Output the [x, y] coordinate of the center of the cell containing the given text.  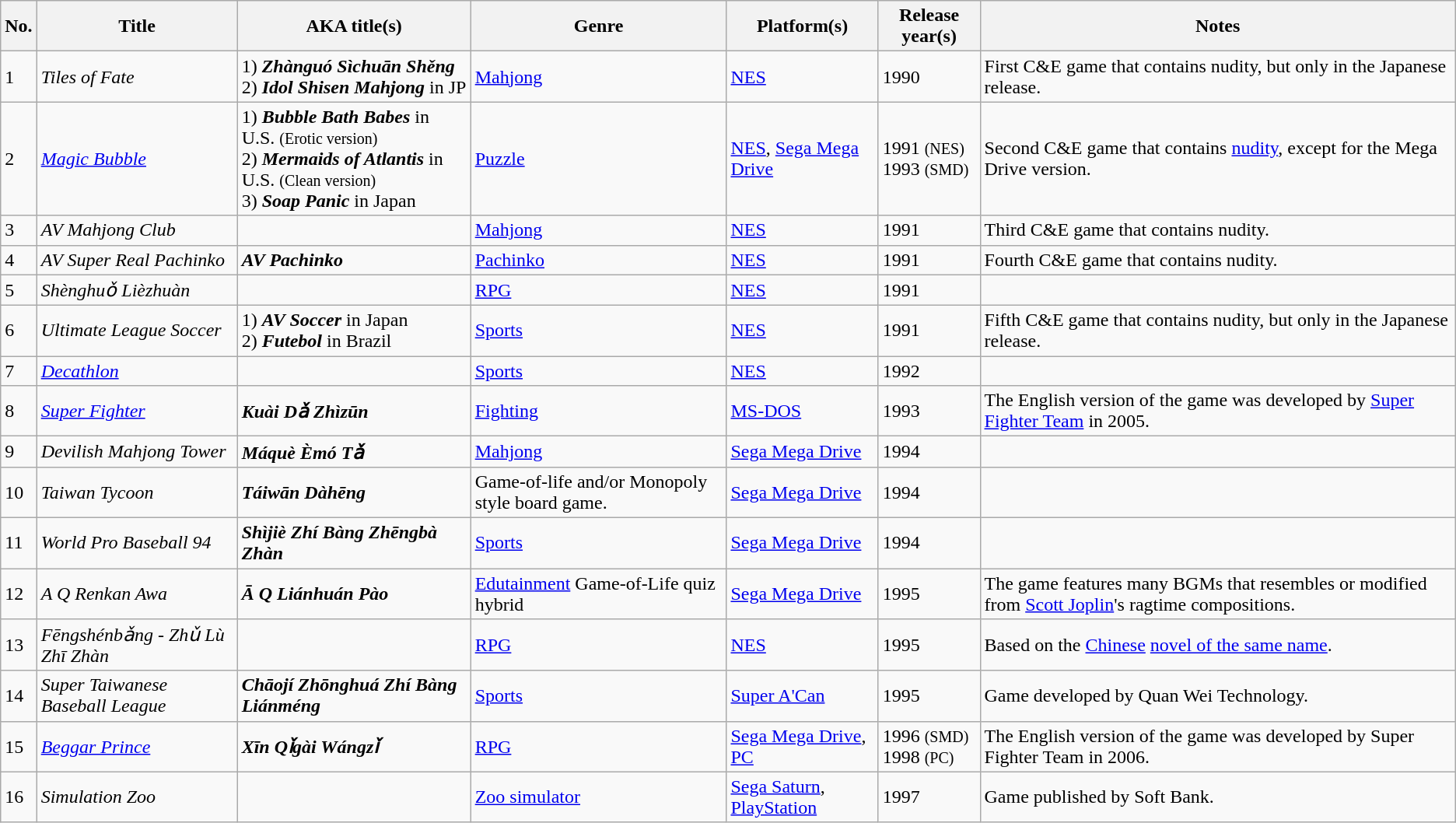
Super A'Can [803, 695]
Game developed by Quan Wei Technology. [1218, 695]
14 [19, 695]
5 [19, 290]
Game published by Soft Bank. [1218, 797]
NES, Sega Mega Drive [803, 159]
Sega Mega Drive, PC [803, 747]
Beggar Prince [137, 747]
No. [19, 26]
Genre [599, 26]
Decathlon [137, 371]
Game-of-life and/or Monopoly style board game. [599, 492]
Taiwan Tycoon [137, 492]
12 [19, 593]
Xīn Qǐgài Wángzǐ [354, 747]
First C&E game that contains nudity, but only in the Japanese release. [1218, 76]
Kuài Dǎ Zhìzūn [354, 411]
4 [19, 260]
AKA title(s) [354, 26]
1991 (NES)1993 (SMD) [929, 159]
16 [19, 797]
1996 (SMD)1998 (PC) [929, 747]
8 [19, 411]
Based on the Chinese novel of the same name. [1218, 646]
Táiwān Dàhēng [354, 492]
Puzzle [599, 159]
The English version of the game was developed by Super Fighter Team in 2005. [1218, 411]
AV Pachinko [354, 260]
1) Bubble Bath Babes in U.S. (Erotic version)2) Mermaids of Atlantis in U.S. (Clean version)3) Soap Panic in Japan [354, 159]
1) AV Soccer in Japan2) Futebol in Brazil [354, 331]
3 [19, 230]
Ā Q Liánhuán Pào [354, 593]
Edutainment Game-of-Life quiz hybrid [599, 593]
10 [19, 492]
1992 [929, 371]
Pachinko [599, 260]
Tiles of Fate [137, 76]
Second C&E game that contains nudity, except for the Mega Drive version. [1218, 159]
World Pro Baseball 94 [137, 543]
The English version of the game was developed by Super Fighter Team in 2006. [1218, 747]
1 [19, 76]
15 [19, 747]
Platform(s) [803, 26]
Super Fighter [137, 411]
9 [19, 452]
Super Taiwanese Baseball League [137, 695]
The game features many BGMs that resembles or modified from Scott Joplin's ragtime compositions. [1218, 593]
Máquè Èmó Tǎ [354, 452]
1990 [929, 76]
Magic Bubble [137, 159]
6 [19, 331]
Fourth C&E game that contains nudity. [1218, 260]
Fighting [599, 411]
A Q Renkan Awa [137, 593]
Release year(s) [929, 26]
1997 [929, 797]
Title [137, 26]
7 [19, 371]
Ultimate League Soccer [137, 331]
Notes [1218, 26]
Fēngshénbǎng - Zhǔ Lù Zhī Zhàn [137, 646]
AV Super Real Pachinko [137, 260]
1) Zhànguó Sìchuān Shěng2) Idol Shisen Mahjong in JP [354, 76]
AV Mahjong Club [137, 230]
Shènghuǒ Lièzhuàn [137, 290]
Chāojí Zhōnghuá Zhí Bàng Liánméng [354, 695]
Fifth C&E game that contains nudity, but only in the Japanese release. [1218, 331]
11 [19, 543]
1993 [929, 411]
Zoo simulator [599, 797]
Shìjiè Zhí Bàng Zhēngbà Zhàn [354, 543]
MS-DOS [803, 411]
Devilish Mahjong Tower [137, 452]
Simulation Zoo [137, 797]
13 [19, 646]
Third C&E game that contains nudity. [1218, 230]
2 [19, 159]
Sega Saturn, PlayStation [803, 797]
